Search for the cell housing the specified text and yield its (X, Y) center coordinate. 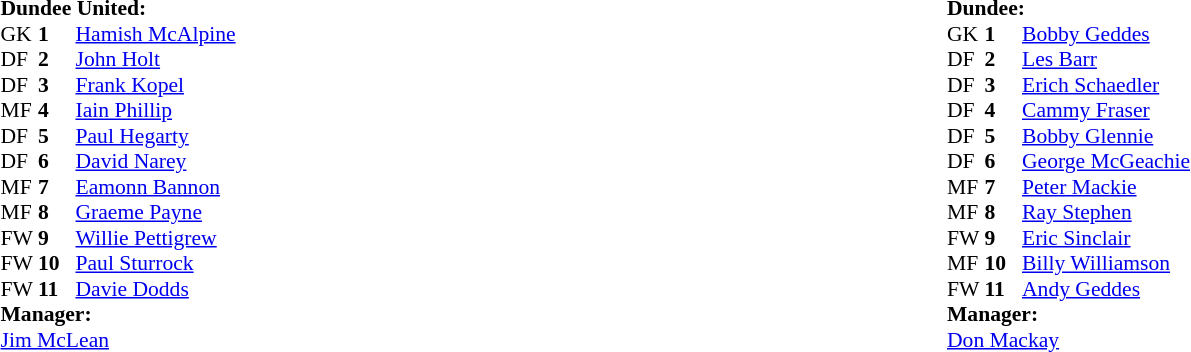
Billy Williamson (1106, 263)
Andy Geddes (1106, 289)
Graeme Payne (156, 213)
Paul Hegarty (156, 136)
Paul Sturrock (156, 263)
John Holt (156, 59)
David Narey (156, 161)
Hamish McAlpine (156, 34)
Les Barr (1106, 59)
Ray Stephen (1106, 213)
Davie Dodds (156, 289)
Iain Phillip (156, 111)
Eamonn Bannon (156, 187)
Bobby Geddes (1106, 34)
Peter Mackie (1106, 187)
Cammy Fraser (1106, 111)
George McGeachie (1106, 161)
Bobby Glennie (1106, 136)
Frank Kopel (156, 85)
Eric Sinclair (1106, 238)
Willie Pettigrew (156, 238)
Erich Schaedler (1106, 85)
